Pinpoint the cell where the given text exists, returning its [x, y] midpoint coordinate. 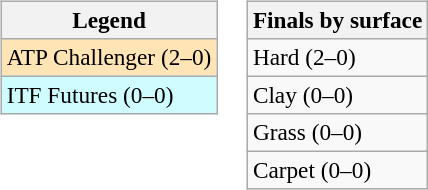
Legend [108, 20]
Hard (2–0) [337, 57]
Grass (0–0) [337, 133]
ITF Futures (0–0) [108, 95]
Finals by surface [337, 20]
Carpet (0–0) [337, 171]
Clay (0–0) [337, 95]
ATP Challenger (2–0) [108, 57]
